Extract the (x, y) coordinate from the center of the cell holding the provided text.  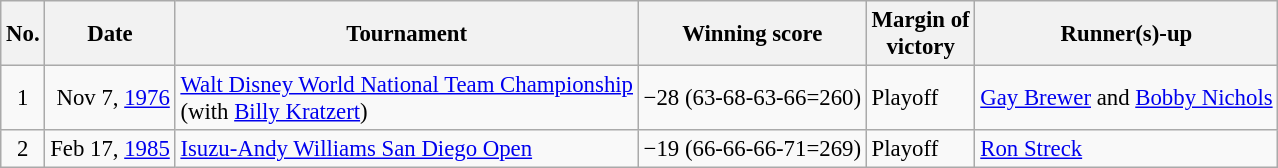
Date (110, 34)
Ron Streck (1126, 149)
Feb 17, 1985 (110, 149)
No. (23, 34)
Tournament (406, 34)
−19 (66-66-66-71=269) (752, 149)
−28 (63-68-63-66=260) (752, 98)
Runner(s)-up (1126, 34)
1 (23, 98)
Nov 7, 1976 (110, 98)
Winning score (752, 34)
Margin ofvictory (920, 34)
Gay Brewer and Bobby Nichols (1126, 98)
Walt Disney World National Team Championship(with Billy Kratzert) (406, 98)
Isuzu-Andy Williams San Diego Open (406, 149)
2 (23, 149)
